Scan for the cell matching the given text and deliver its (X, Y) coordinate at center. 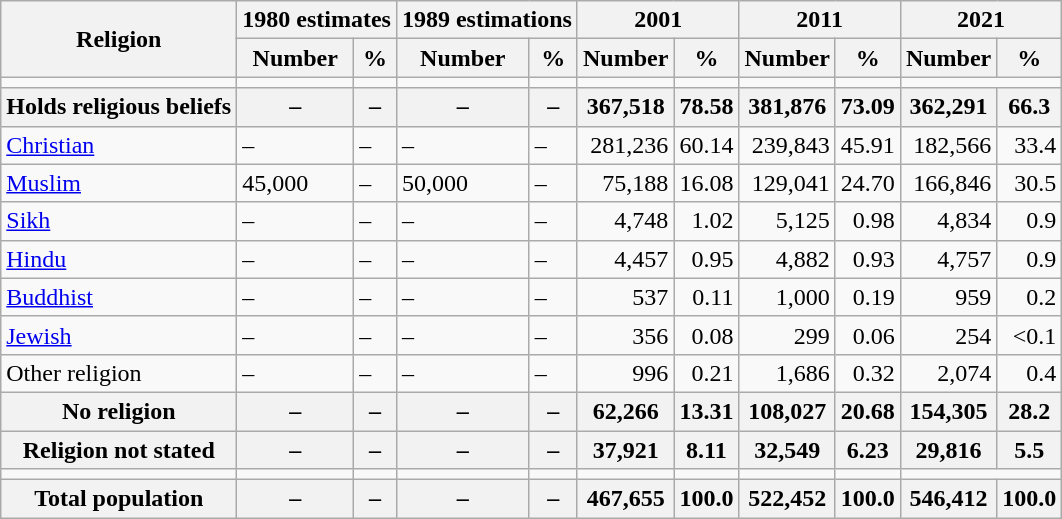
Christian (119, 145)
20.68 (868, 411)
996 (625, 373)
362,291 (948, 107)
<0.1 (1030, 335)
381,876 (787, 107)
32,549 (787, 449)
Sikh (119, 221)
Hindu (119, 259)
Religion (119, 39)
78.58 (706, 107)
37,921 (625, 449)
299 (787, 335)
Religion not stated (119, 449)
73.09 (868, 107)
239,843 (787, 145)
4,457 (625, 259)
0.2 (1030, 297)
33.4 (1030, 145)
254 (948, 335)
Buddhist (119, 297)
13.31 (706, 411)
959 (948, 297)
1.02 (706, 221)
522,452 (787, 499)
No religion (119, 411)
Other religion (119, 373)
0.93 (868, 259)
75,188 (625, 183)
546,412 (948, 499)
0.4 (1030, 373)
5.5 (1030, 449)
0.19 (868, 297)
60.14 (706, 145)
0.21 (706, 373)
45,000 (296, 183)
2,074 (948, 373)
Muslim (119, 183)
24.70 (868, 183)
62,266 (625, 411)
50,000 (462, 183)
28.2 (1030, 411)
0.32 (868, 373)
1989 estimations (486, 20)
Holds religious beliefs (119, 107)
166,846 (948, 183)
4,834 (948, 221)
30.5 (1030, 183)
1,000 (787, 297)
Jewish (119, 335)
0.08 (706, 335)
0.06 (868, 335)
16.08 (706, 183)
6.23 (868, 449)
537 (625, 297)
367,518 (625, 107)
0.95 (706, 259)
66.3 (1030, 107)
29,816 (948, 449)
467,655 (625, 499)
1,686 (787, 373)
5,125 (787, 221)
356 (625, 335)
4,757 (948, 259)
281,236 (625, 145)
2001 (658, 20)
1980 estimates (317, 20)
2021 (980, 20)
108,027 (787, 411)
0.11 (706, 297)
182,566 (948, 145)
0.98 (868, 221)
Total population (119, 499)
129,041 (787, 183)
2011 (820, 20)
154,305 (948, 411)
4,748 (625, 221)
45.91 (868, 145)
4,882 (787, 259)
8.11 (706, 449)
